Find where the given text appears and provide that cell's center as [X, Y] coordinate. 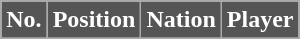
Player [260, 20]
Nation [181, 20]
Position [94, 20]
No. [24, 20]
